Locate the cell with the specified text and output its [x, y] center coordinate. 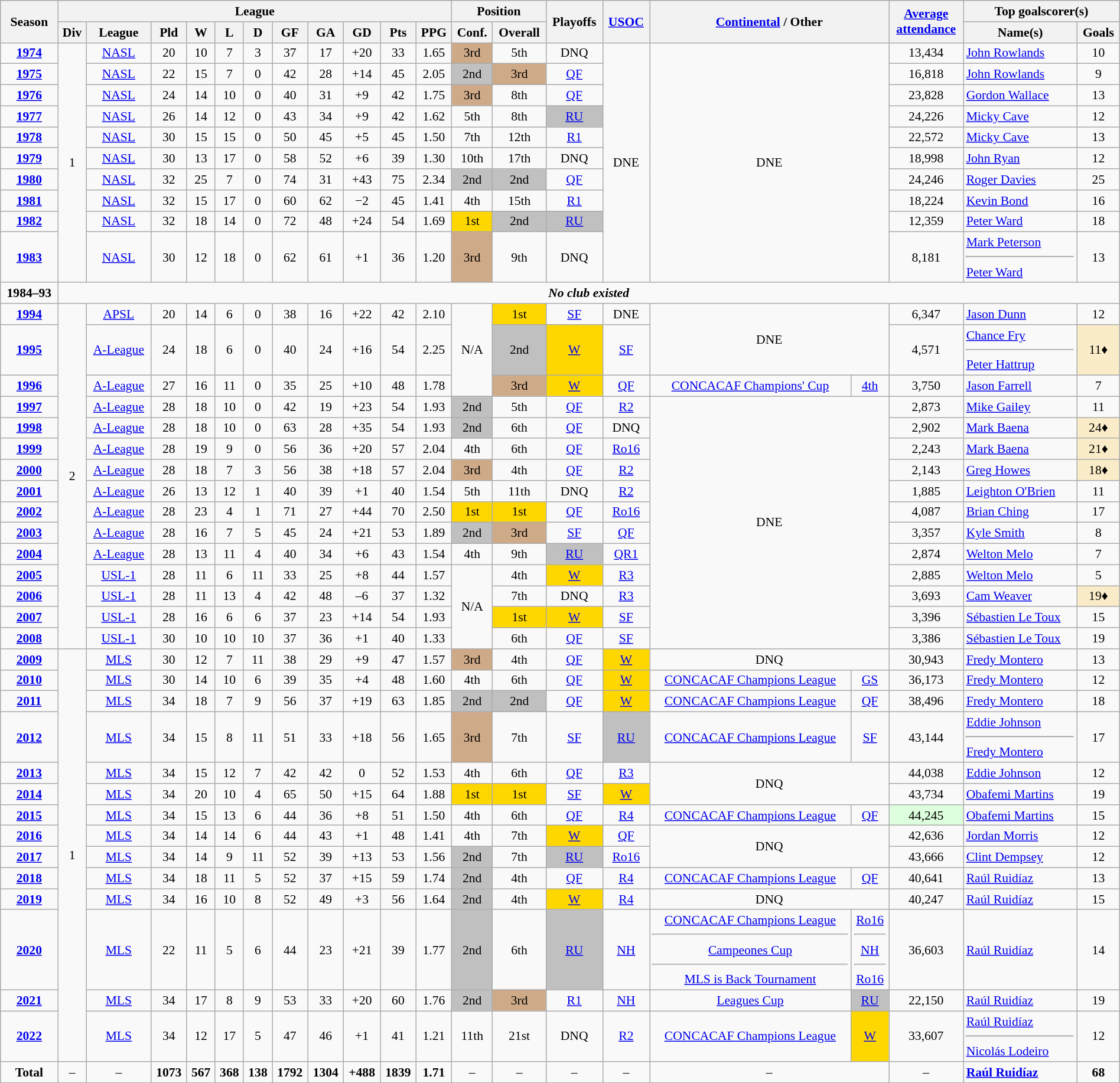
USOC [626, 21]
Season [30, 21]
30,943 [926, 660]
23,828 [926, 96]
+35 [362, 428]
3,386 [926, 638]
GS [870, 680]
1792 [290, 1072]
1073 [169, 1072]
Clint Dempsey [1021, 857]
59 [398, 878]
Pld [169, 32]
43,144 [926, 738]
2015 [30, 815]
3,693 [926, 596]
36,173 [926, 680]
2,874 [926, 554]
8,181 [926, 257]
75 [398, 180]
2017 [30, 857]
2014 [30, 794]
1.64 [434, 899]
1.71 [434, 1072]
2011 [30, 702]
+16 [362, 350]
+10 [362, 386]
21st [519, 1036]
1.77 [434, 950]
Brian Ching [1021, 512]
1839 [398, 1072]
Goals [1099, 32]
3,396 [926, 618]
1.33 [434, 638]
2020 [30, 950]
18,998 [926, 159]
1974 [30, 53]
Leagues Cup [750, 1000]
1304 [325, 1072]
Ro16 NH Ro16 [870, 950]
2001 [30, 491]
15th [519, 201]
+43 [362, 180]
138 [258, 1072]
10th [473, 159]
+24 [362, 221]
64 [398, 794]
Pts [398, 32]
Mike Gailey [1021, 407]
PPG [434, 32]
Name(s) [1021, 32]
+5 [362, 138]
2007 [30, 618]
44,038 [926, 773]
1998 [30, 428]
2.05 [434, 74]
1984–93 [30, 293]
4,087 [926, 512]
71 [290, 512]
1977 [30, 116]
49 [325, 899]
L [229, 32]
2012 [30, 738]
CONCACAF Champions' Cup [750, 386]
43,666 [926, 857]
Gordon Wallace [1021, 96]
16,818 [926, 74]
12th [519, 138]
58 [290, 159]
2.34 [434, 180]
2004 [30, 554]
2008 [30, 638]
Div [72, 32]
2,885 [926, 575]
68 [1099, 1072]
–6 [362, 596]
Eddie Johnson [1021, 773]
Jason Farrell [1021, 386]
John Ryan [1021, 159]
38,496 [926, 702]
Conf. [473, 32]
GA [325, 32]
61 [325, 257]
1983 [30, 257]
2019 [30, 899]
Average attendance [926, 21]
65 [290, 794]
Total [30, 1072]
22,572 [926, 138]
2002 [30, 512]
18,224 [926, 201]
1975 [30, 74]
Top goalscorer(s) [1042, 11]
Jordan Morris [1021, 836]
1981 [30, 201]
2.25 [434, 350]
2021 [30, 1000]
1997 [30, 407]
2 [72, 476]
13,434 [926, 53]
GF [290, 32]
1979 [30, 159]
1980 [30, 180]
Kevin Bond [1021, 201]
1.78 [434, 386]
1.75 [434, 96]
29 [325, 660]
1999 [30, 449]
3,357 [926, 533]
2,243 [926, 449]
2,143 [926, 470]
GD [362, 32]
1.60 [434, 680]
1.20 [434, 257]
1.76 [434, 1000]
2,902 [926, 428]
1996 [30, 386]
+3 [362, 899]
44,245 [926, 815]
Playoffs [574, 21]
70 [398, 512]
Leighton O'Brien [1021, 491]
+13 [362, 857]
1.32 [434, 596]
1.56 [434, 857]
19♦ [1099, 596]
21♦ [1099, 449]
APSL [118, 314]
40,247 [926, 899]
46 [325, 1036]
−2 [362, 201]
2022 [30, 1036]
+22 [362, 314]
Raúl Ruidíaz Nicolás Lodeiro [1021, 1036]
1995 [30, 350]
Position [499, 11]
+488 [362, 1072]
1.62 [434, 116]
1.53 [434, 773]
11♦ [1099, 350]
17th [519, 159]
33,607 [926, 1036]
22,150 [926, 1000]
Peter Ward [1021, 221]
24♦ [1099, 428]
1,885 [926, 491]
Roger Davies [1021, 180]
6,347 [926, 314]
1976 [30, 96]
1.21 [434, 1036]
18♦ [1099, 470]
+4 [362, 680]
Eddie Johnson Fredy Montero [1021, 738]
QR1 [626, 554]
Jason Dunn [1021, 314]
Continental / Other [769, 21]
1.30 [434, 159]
567 [201, 1072]
40,641 [926, 878]
2.10 [434, 314]
4,571 [926, 350]
2010 [30, 680]
2009 [30, 660]
24,226 [926, 116]
+23 [362, 407]
74 [290, 180]
Greg Howes [1021, 470]
1.85 [434, 702]
2000 [30, 470]
Mark Peterson Peter Ward [1021, 257]
Cam Weaver [1021, 596]
1982 [30, 221]
2006 [30, 596]
41 [398, 1036]
Overall [519, 32]
2005 [30, 575]
+44 [362, 512]
2016 [30, 836]
72 [290, 221]
1.88 [434, 794]
1994 [30, 314]
1.69 [434, 221]
2.50 [434, 512]
3,750 [926, 386]
2,873 [926, 407]
+19 [362, 702]
36,603 [926, 950]
Kyle Smith [1021, 533]
12,359 [926, 221]
No club existed [588, 293]
2003 [30, 533]
2018 [30, 878]
Chance Fry Peter Hattrup [1021, 350]
2013 [30, 773]
1978 [30, 138]
CONCACAF Champions League Campeones Cup MLS is Back Tournament [750, 950]
42,636 [926, 836]
1.89 [434, 533]
24,246 [926, 180]
1.74 [434, 878]
D [258, 32]
43,734 [926, 794]
368 [229, 1072]
